Pinpoint the cell where the given text exists, returning its (x, y) midpoint coordinate. 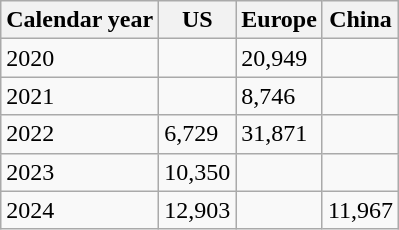
8,746 (280, 96)
20,949 (280, 58)
China (360, 20)
2020 (80, 58)
US (198, 20)
2022 (80, 134)
2021 (80, 96)
12,903 (198, 210)
11,967 (360, 210)
6,729 (198, 134)
2023 (80, 172)
Calendar year (80, 20)
10,350 (198, 172)
31,871 (280, 134)
2024 (80, 210)
Europe (280, 20)
